For the text-containing cell, return its midpoint in (X, Y) coordinate format. 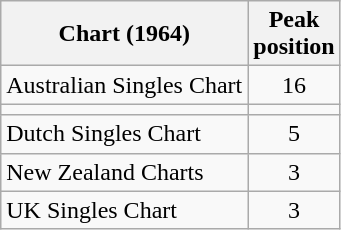
UK Singles Chart (124, 210)
Dutch Singles Chart (124, 134)
Chart (1964) (124, 34)
New Zealand Charts (124, 172)
16 (294, 85)
Australian Singles Chart (124, 85)
5 (294, 134)
Peakposition (294, 34)
